Detect which cell encompasses the target text, then output its (x, y) center coordinate. 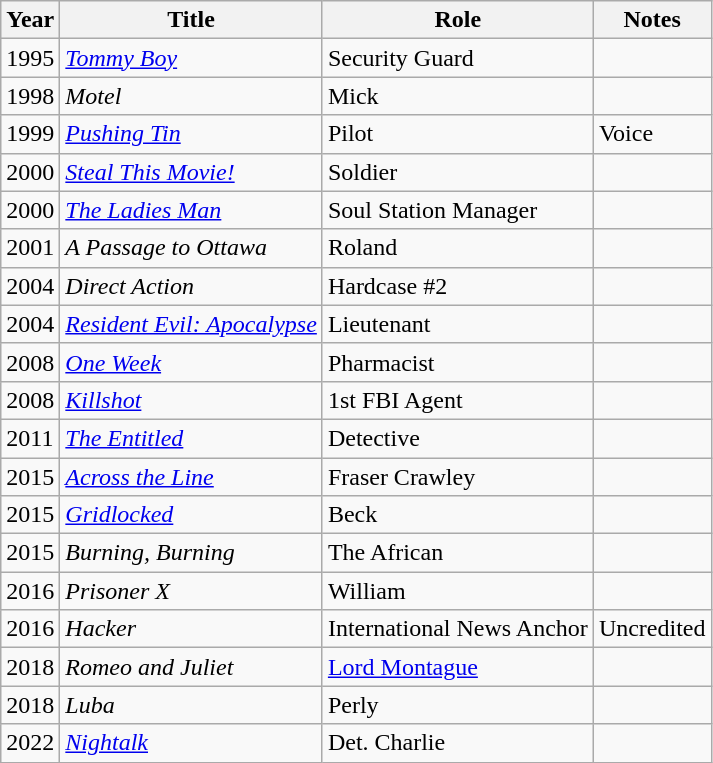
Romeo and Juliet (192, 667)
2011 (30, 438)
Detective (458, 438)
William (458, 591)
Voice (652, 134)
Gridlocked (192, 515)
Burning, Burning (192, 553)
Security Guard (458, 58)
Pharmacist (458, 362)
Pilot (458, 134)
Lieutenant (458, 324)
2001 (30, 248)
Role (458, 20)
Fraser Crawley (458, 477)
2022 (30, 743)
Roland (458, 248)
Beck (458, 515)
Tommy Boy (192, 58)
International News Anchor (458, 629)
The Entitled (192, 438)
The Ladies Man (192, 210)
Nightalk (192, 743)
Perly (458, 705)
Direct Action (192, 286)
Hacker (192, 629)
Prisoner X (192, 591)
Soldier (458, 172)
Resident Evil: Apocalypse (192, 324)
Motel (192, 96)
1999 (30, 134)
1st FBI Agent (458, 400)
The African (458, 553)
Across the Line (192, 477)
Luba (192, 705)
Hardcase #2 (458, 286)
1998 (30, 96)
One Week (192, 362)
A Passage to Ottawa (192, 248)
Year (30, 20)
Steal This Movie! (192, 172)
Uncredited (652, 629)
Soul Station Manager (458, 210)
Title (192, 20)
Notes (652, 20)
Pushing Tin (192, 134)
Lord Montague (458, 667)
Killshot (192, 400)
1995 (30, 58)
Det. Charlie (458, 743)
Mick (458, 96)
